Output the [X, Y] coordinate of the center of the cell containing the given text.  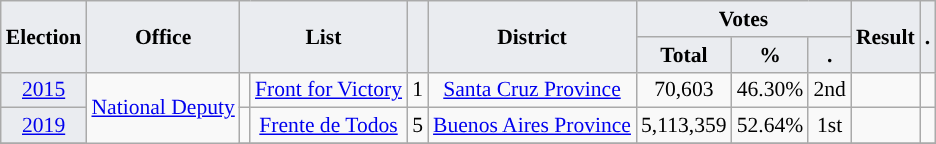
52.64% [770, 126]
Total [684, 55]
1st [830, 126]
5 [418, 126]
% [770, 55]
Buenos Aires Province [532, 126]
2015 [44, 90]
2019 [44, 126]
46.30% [770, 90]
2nd [830, 90]
70,603 [684, 90]
Result [886, 36]
District [532, 36]
National Deputy [162, 108]
Front for Victory [328, 90]
Office [162, 36]
1 [418, 90]
Election [44, 36]
List [324, 36]
5,113,359 [684, 126]
Santa Cruz Province [532, 90]
Frente de Todos [328, 126]
Votes [744, 19]
